Capture the cell that displays the provided text and extract its (x, y) central coordinate. 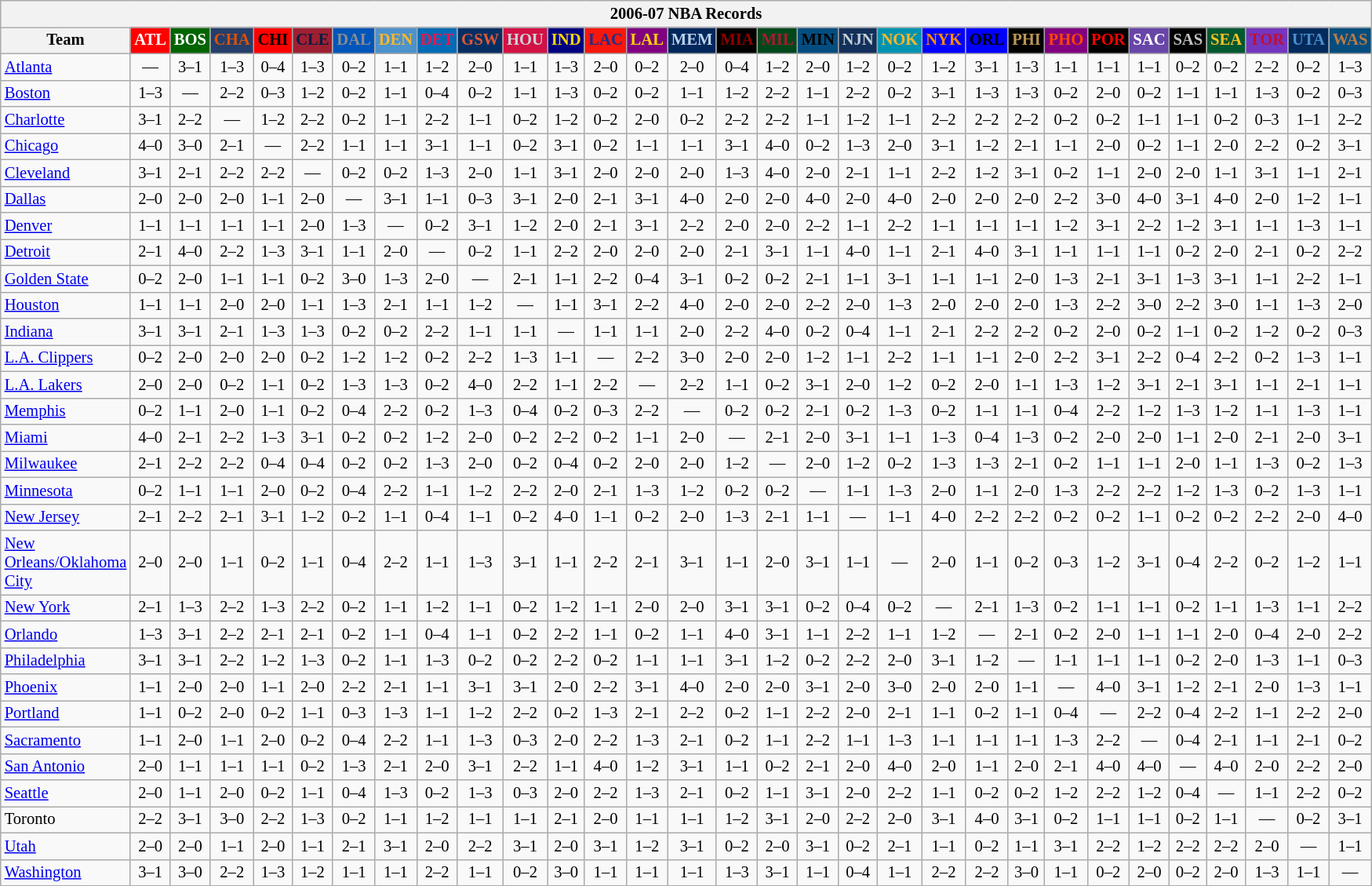
CHA (232, 40)
ATL (151, 40)
Boston (66, 93)
Detroit (66, 252)
San Antonio (66, 767)
TOR (1267, 40)
SAS (1188, 40)
New Orleans/Oklahoma City (66, 563)
MIL (778, 40)
Denver (66, 225)
LAL (647, 40)
Utah (66, 846)
MIN (818, 40)
Dallas (66, 199)
Charlotte (66, 120)
HOU (526, 40)
New Jersey (66, 517)
DET (437, 40)
Houston (66, 305)
SEA (1226, 40)
New York (66, 607)
Phoenix (66, 687)
BOS (190, 40)
MIA (737, 40)
Sacramento (66, 740)
LAC (606, 40)
Philadelphia (66, 661)
Miami (66, 437)
NOK (901, 40)
Minnesota (66, 490)
Toronto (66, 819)
DAL (353, 40)
Golden State (66, 279)
CHI (273, 40)
Chicago (66, 146)
L.A. Lakers (66, 385)
NJN (858, 40)
Memphis (66, 411)
PHO (1066, 40)
GSW (480, 40)
NYK (944, 40)
SAC (1148, 40)
Washington (66, 873)
MEM (692, 40)
Cleveland (66, 173)
Milwaukee (66, 464)
Seattle (66, 793)
POR (1108, 40)
Orlando (66, 634)
Atlanta (66, 67)
WAS (1350, 40)
Team (66, 40)
ORL (987, 40)
IND (566, 40)
2006-07 NBA Records (686, 13)
L.A. Clippers (66, 358)
UTA (1308, 40)
Indiana (66, 332)
DEN (395, 40)
Portland (66, 713)
PHI (1026, 40)
CLE (312, 40)
